From the cell containing the given text, extract its center point as [x, y] coordinate. 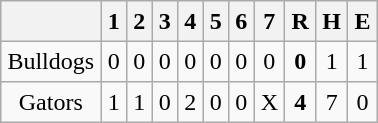
Bulldogs [51, 61]
5 [216, 21]
R [300, 21]
X [270, 102]
6 [241, 21]
3 [165, 21]
Gators [51, 102]
H [332, 21]
E [363, 21]
